From the cell containing the given text, extract its center point as (X, Y) coordinate. 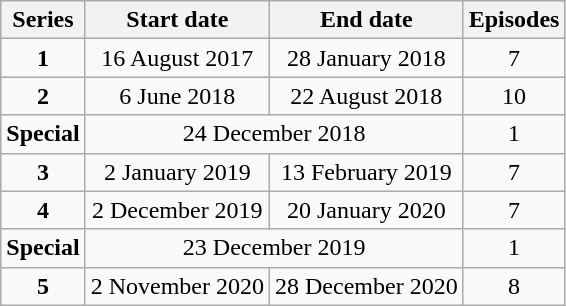
8 (514, 286)
23 December 2019 (274, 248)
22 August 2018 (367, 96)
24 December 2018 (274, 134)
2 January 2019 (177, 172)
28 January 2018 (367, 58)
13 February 2019 (367, 172)
2 December 2019 (177, 210)
6 June 2018 (177, 96)
5 (43, 286)
3 (43, 172)
16 August 2017 (177, 58)
2 November 2020 (177, 286)
Series (43, 20)
2 (43, 96)
Episodes (514, 20)
10 (514, 96)
End date (367, 20)
Start date (177, 20)
28 December 2020 (367, 286)
20 January 2020 (367, 210)
4 (43, 210)
